Output the [x, y] coordinate of the center of the cell containing the given text.  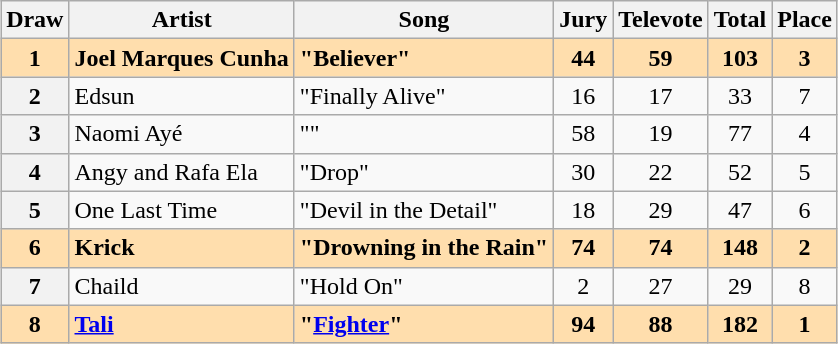
22 [660, 172]
One Last Time [182, 210]
"Believer" [424, 58]
30 [584, 172]
Naomi Ayé [182, 134]
"Drop" [424, 172]
88 [660, 324]
58 [584, 134]
Total [740, 20]
"Hold On" [424, 286]
Artist [182, 20]
Tali [182, 324]
"Drowning in the Rain" [424, 248]
"Finally Alive" [424, 96]
Song [424, 20]
52 [740, 172]
148 [740, 248]
27 [660, 286]
Jury [584, 20]
Edsun [182, 96]
94 [584, 324]
Chaild [182, 286]
"Devil in the Detail" [424, 210]
47 [740, 210]
44 [584, 58]
59 [660, 58]
Draw [35, 20]
"Fighter" [424, 324]
182 [740, 324]
77 [740, 134]
19 [660, 134]
Krick [182, 248]
18 [584, 210]
17 [660, 96]
33 [740, 96]
103 [740, 58]
16 [584, 96]
Place [805, 20]
Televote [660, 20]
"" [424, 134]
Angy and Rafa Ela [182, 172]
Joel Marques Cunha [182, 58]
